Output the [X, Y] coordinate of the center of the cell containing the given text.  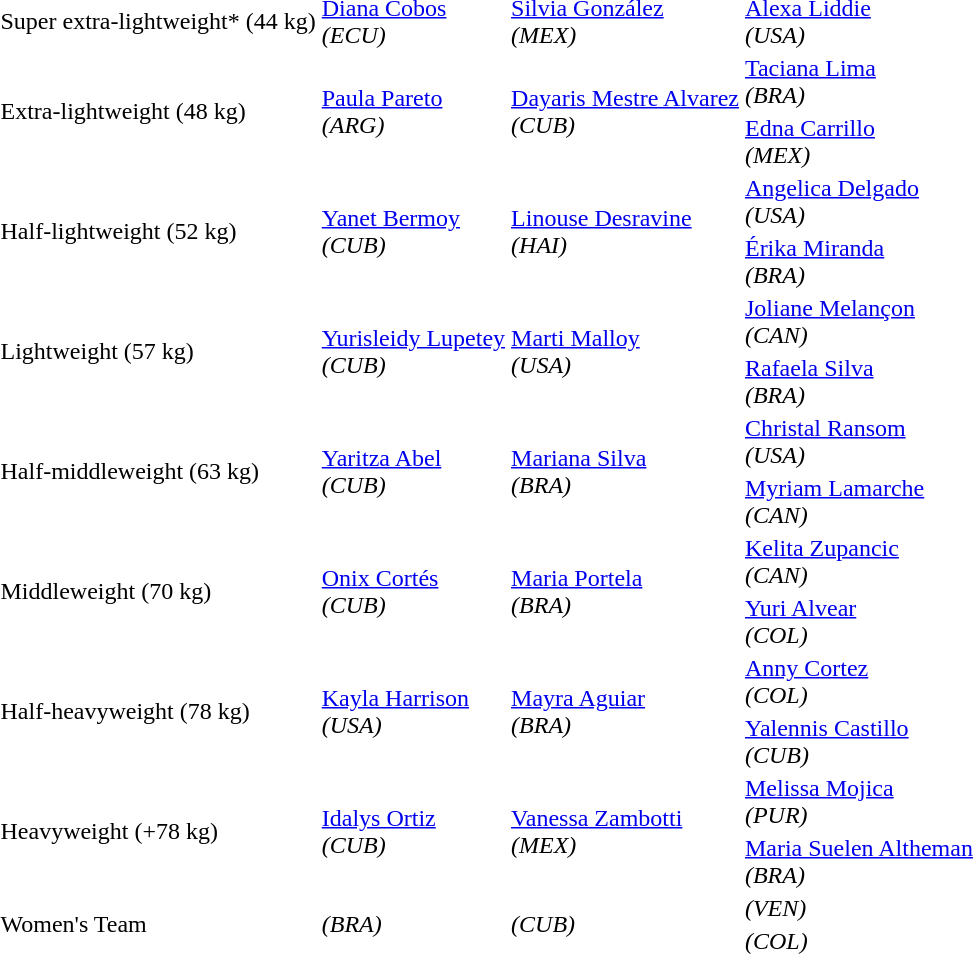
Onix Cortés (CUB) [413, 592]
Paula Pareto (ARG) [413, 112]
Maria Portela (BRA) [626, 592]
Marti Malloy (USA) [626, 352]
Kayla Harrison (USA) [413, 712]
Mayra Aguiar (BRA) [626, 712]
Dayaris Mestre Alvarez (CUB) [626, 112]
Vanessa Zambotti (MEX) [626, 832]
Yurisleidy Lupetey (CUB) [413, 352]
Mariana Silva (BRA) [626, 472]
Yaritza Abel (CUB) [413, 472]
Idalys Ortiz (CUB) [413, 832]
Yanet Bermoy (CUB) [413, 232]
Linouse Desravine (HAI) [626, 232]
